For the text-containing cell, return its midpoint in [x, y] coordinate format. 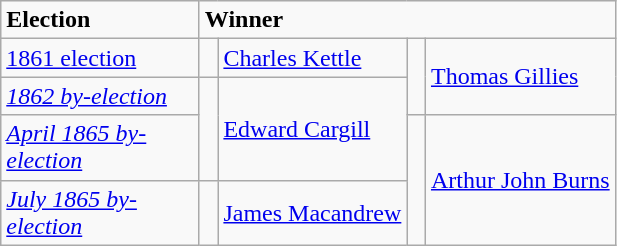
James Macandrew [312, 212]
Charles Kettle [312, 58]
1861 election [100, 58]
Arthur John Burns [520, 180]
Thomas Gillies [520, 77]
July 1865 by-election [100, 212]
Edward Cargill [312, 128]
1862 by-election [100, 96]
Election [100, 20]
Winner [407, 20]
April 1865 by-election [100, 148]
